For the text-containing cell, return its midpoint in (X, Y) coordinate format. 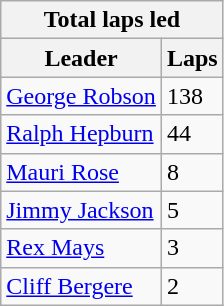
George Robson (82, 96)
Jimmy Jackson (82, 210)
44 (192, 134)
Rex Mays (82, 248)
Total laps led (112, 20)
8 (192, 172)
5 (192, 210)
Cliff Bergere (82, 286)
2 (192, 286)
3 (192, 248)
Leader (82, 58)
Mauri Rose (82, 172)
138 (192, 96)
Ralph Hepburn (82, 134)
Laps (192, 58)
